Return (x, y) of the center of cell containing provided text 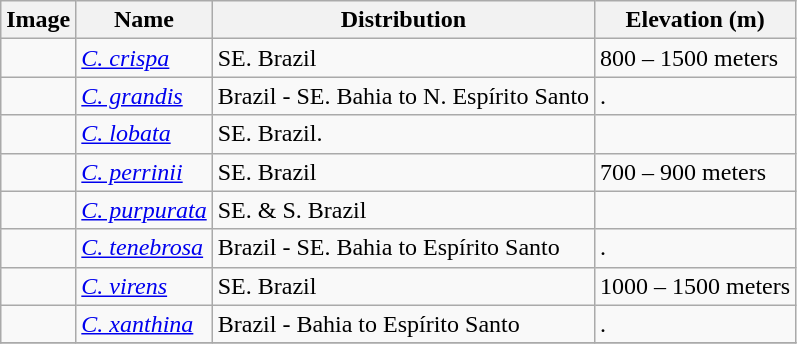
Brazil - Bahia to Espírito Santo (403, 324)
C. tenebrosa (144, 248)
Elevation (m) (696, 20)
C. crispa (144, 58)
700 – 900 meters (696, 172)
C. purpurata (144, 210)
C. grandis (144, 96)
Brazil - SE. Bahia to N. Espírito Santo (403, 96)
800 – 1500 meters (696, 58)
SE. & S. Brazil (403, 210)
Distribution (403, 20)
1000 – 1500 meters (696, 286)
Image (38, 20)
C. perrinii (144, 172)
SE. Brazil. (403, 134)
C. virens (144, 286)
Brazil - SE. Bahia to Espírito Santo (403, 248)
C. lobata (144, 134)
Name (144, 20)
C. xanthina (144, 324)
